Search for the cell housing the specified text and yield its [x, y] center coordinate. 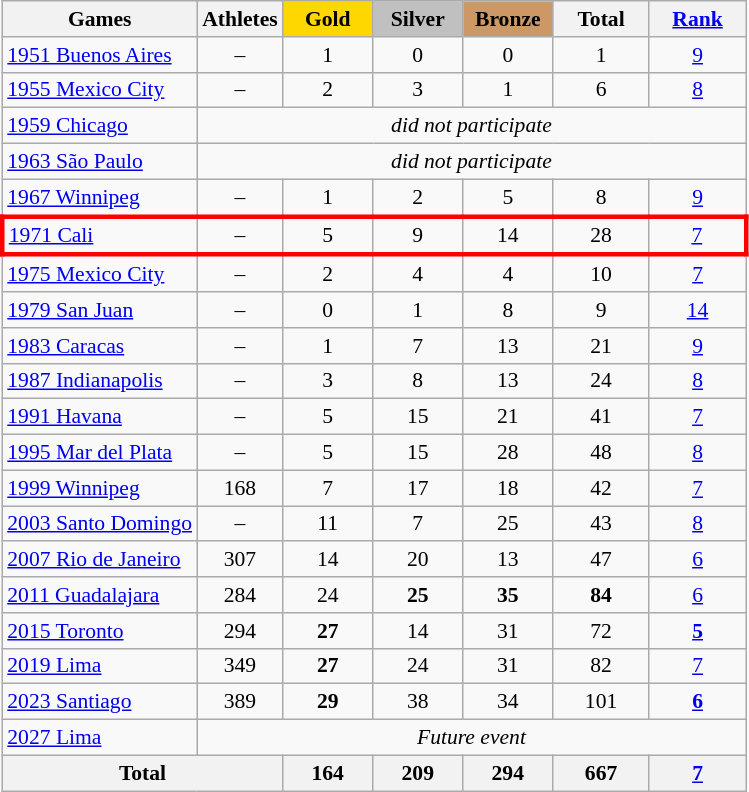
41 [602, 417]
164 [328, 773]
101 [602, 702]
1983 Caracas [100, 346]
2019 Lima [100, 666]
Athletes [240, 19]
17 [418, 488]
Silver [418, 19]
1979 San Juan [100, 310]
Future event [472, 738]
168 [240, 488]
284 [240, 595]
1987 Indianapolis [100, 381]
42 [602, 488]
1971 Cali [100, 236]
Rank [698, 19]
1995 Mar del Plata [100, 453]
1999 Winnipeg [100, 488]
34 [508, 702]
1975 Mexico City [100, 274]
349 [240, 666]
47 [602, 560]
2007 Rio de Janeiro [100, 560]
48 [602, 453]
1991 Havana [100, 417]
20 [418, 560]
82 [602, 666]
307 [240, 560]
Games [100, 19]
10 [602, 274]
1955 Mexico City [100, 90]
43 [602, 524]
1959 Chicago [100, 126]
18 [508, 488]
35 [508, 595]
11 [328, 524]
2027 Lima [100, 738]
1963 São Paulo [100, 162]
209 [418, 773]
2011 Guadalajara [100, 595]
2015 Toronto [100, 631]
2003 Santo Domingo [100, 524]
389 [240, 702]
Gold [328, 19]
667 [602, 773]
84 [602, 595]
38 [418, 702]
1951 Buenos Aires [100, 55]
29 [328, 702]
2023 Santiago [100, 702]
1967 Winnipeg [100, 198]
72 [602, 631]
Bronze [508, 19]
